Locate the cell with the specified text and output its (X, Y) center coordinate. 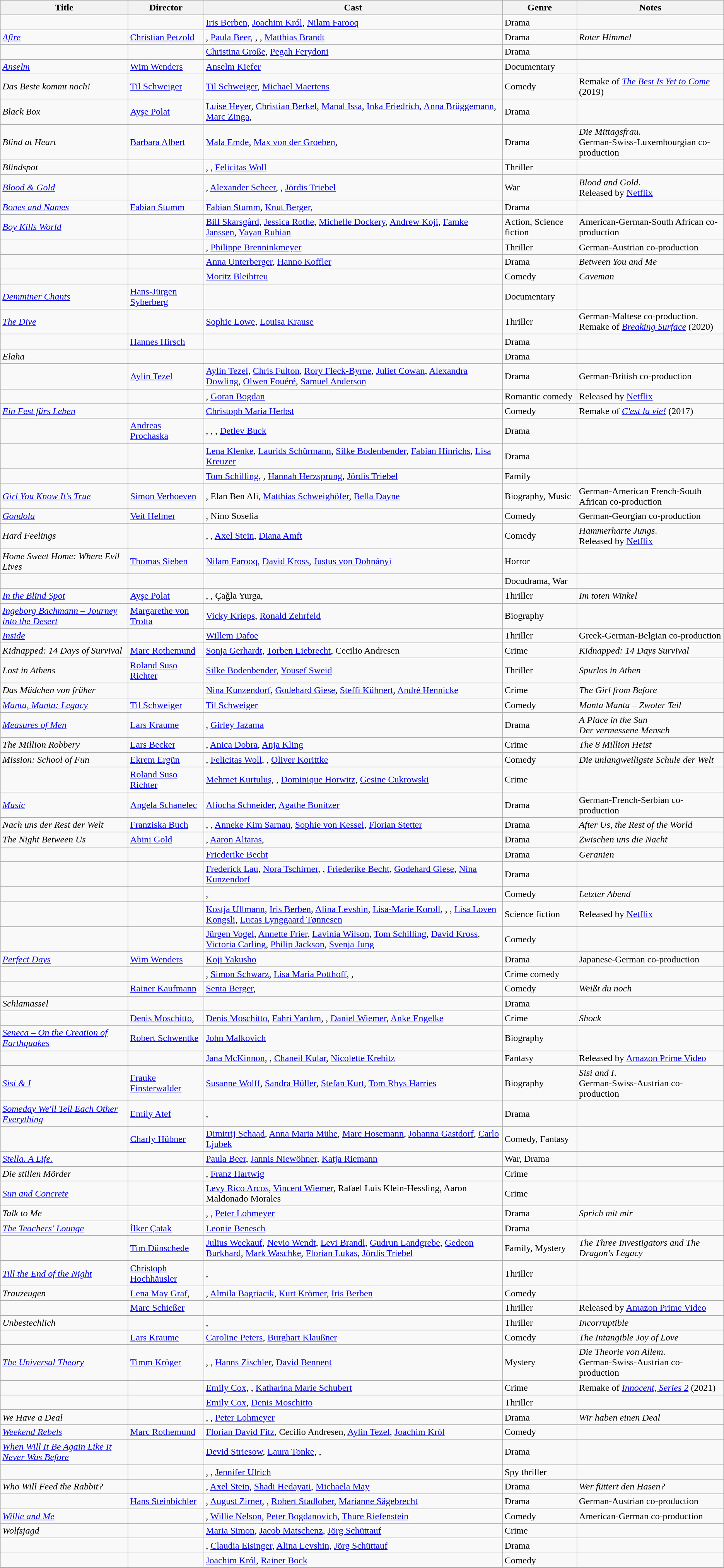
, Goran Bogdan (353, 396)
Die stillen Mörder (64, 1174)
Lena May Graf, (166, 1293)
, Alexander Scheer, , Jördis Triebel (353, 187)
Bones and Names (64, 207)
, Girley Jazama (353, 725)
Fabian Stumm, Knut Berger, (353, 207)
Leonie Benesch (353, 1228)
Devid Striesow, Laura Tonke, , (353, 1452)
, August Zirner, , Robert Stadlober, Marianne Sägebrecht (353, 1501)
Levy Rico Arcos, Vincent Wiemer, Rafael Luis Klein-Hessling, Aaron Maldonado Morales (353, 1193)
Zwischen uns die Nacht (651, 839)
Spurlos in Athen (651, 670)
A Place in the Sun Der vermessene Mensch (651, 725)
Denis Moschitto, (166, 1018)
Romantic comedy (540, 396)
Hannes Hirsch (166, 342)
, Almila Bagriacik, Kurt Krömer, Iris Berben (353, 1293)
Rainer Kaufmann (166, 989)
Veit Helmer (166, 516)
In the Blind Spot (64, 596)
German-Maltese co-production. Remake of Breaking Surface (2020) (651, 322)
, Felicitas Woll, , Oliver Korittke (353, 760)
Charly Hübner (166, 1138)
Silke Bodenbender, Yousef Sweid (353, 670)
Stella. A Life. (64, 1159)
Florian David Fitz, Cecilio Andresen, Aylin Tezel, Joachim Król (353, 1432)
When Will It Be Again Like It Never Was Before (64, 1452)
The Night Between Us (64, 839)
Tom Schilling, , Hannah Herzsprung, Jördis Triebel (353, 476)
Vicky Krieps, Ronald Zehrfeld (353, 616)
Marc Schießer (166, 1308)
German-Georgian co-production (651, 516)
Greek-German-Belgian co-production (651, 636)
Denis Moschitto, Fahri Yardım, , Daniel Wiemer, Anke Engelke (353, 1018)
, , Anneke Kim Sarnau, Sophie von Kessel, Florian Stetter (353, 825)
Thomas Sieben (166, 561)
Wir haben einen Deal (651, 1417)
Barbara Albert (166, 142)
Nina Kunzendorf, Godehard Giese, Steffi Kühnert, André Hennicke (353, 690)
Frauke Finsterwalder (166, 1083)
Simon Verhoeven (166, 496)
Family, Mystery (540, 1248)
Crime comedy (540, 974)
Christina Große, Pegah Ferydoni (353, 52)
Talk to Me (64, 1214)
Frederick Lau, Nora Tschirner, , Friederike Becht, Godehard Giese, Nina Kunzendorf (353, 875)
Aylin Tezel (166, 376)
, , Felicitas Woll (353, 167)
Anselm (64, 67)
Dimitrij Schaad, Anna Maria Mühe, Marc Hosemann, Johanna Gastdorf, Carlo Ljubek (353, 1138)
Senta Berger, (353, 989)
Girl You Know It's True (64, 496)
Sprich mit mir (651, 1214)
Wolfsjagd (64, 1531)
Gondola (64, 516)
Mystery (540, 1363)
, Philippe Brenninkmeyer (353, 247)
Susanne Wolff, Sandra Hüller, Stefan Kurt, Tom Rhys Harries (353, 1083)
John Malkovich (353, 1038)
German-American French-South African co-production (651, 496)
Manta Manta – Zwoter Teil (651, 705)
Elaha (64, 356)
Till the End of the Night (64, 1273)
Christoph Hochhäusler (166, 1273)
Lost in Athens (64, 670)
Mission: School of Fun (64, 760)
Aliocha Schneider, Agathe Bonitzer (353, 805)
Andreas Prochaska (166, 431)
German-British co-production (651, 376)
, , Çağla Yurga, (353, 596)
The Girl from Before (651, 690)
Spy thriller (540, 1472)
Nach uns der Rest der Welt (64, 825)
Cast (353, 8)
Blood and Gold. Released by Netflix (651, 187)
, , Axel Stein, Diana Amft (353, 536)
Between You and Me (651, 262)
, Paula Beer, , , Matthias Brandt (353, 37)
Iris Berben, Joachim Król, Nilam Farooq (353, 22)
Wer füttert den Hasen? (651, 1487)
Title (64, 8)
Science fiction (540, 914)
Bill Skarsgård, Jessica Rothe, Michelle Dockery, Andrew Koji, Famke Janssen, Yayan Ruhian (353, 227)
, Willie Nelson, Peter Bogdanovich, Thure Riefenstein (353, 1516)
Tim Dünschede (166, 1248)
Anna Unterberger, Hanno Koffler (353, 262)
The Teachers' Lounge (64, 1228)
Notes (651, 8)
Japanese-German co-production (651, 959)
Measures of Men (64, 725)
Manta, Manta: Legacy (64, 705)
Demminer Chants (64, 296)
Blindspot (64, 167)
Roter Himmel (651, 37)
Letzter Abend (651, 894)
Jana McKinnon, , Chaneil Kular, Nicolette Krebitz (353, 1058)
Timm Kröger (166, 1363)
Kostja Ullmann, Iris Berben, Alina Levshin, Lisa-Marie Koroll, , , Lisa Loven Kongsli, Lucas Lynggaard Tønnesen (353, 914)
Horror (540, 561)
Franziska Buch (166, 825)
Director (166, 8)
Sonja Gerhardt, Torben Liebrecht, Cecilio Andresen (353, 650)
Luise Heyer, Christian Berkel, Manal Issa, Inka Friedrich, Anna Brüggemann, Marc Zinga, (353, 111)
Unbestechlich (64, 1323)
Weißt du noch (651, 989)
Die Theorie von Allem. German-Swiss-Austrian co-production (651, 1363)
Schlamassel (64, 1003)
, , , Detlev Buck (353, 431)
, , Hanns Zischler, David Bennent (353, 1363)
Action, Science fiction (540, 227)
Hans-Jürgen Syberberg (166, 296)
Fabian Stumm (166, 207)
Sophie Lowe, Louisa Krause (353, 322)
Remake of The Best Is Yet to Come (2019) (651, 87)
Margarethe von Trotta (166, 616)
Angela Schanelec (166, 805)
Black Box (64, 111)
Emily Cox, Denis Moschitto (353, 1402)
, Axel Stein, Shadi Hedayati, Michaela May (353, 1487)
, Claudia Eisinger, Alina Levshin, Jörg Schüttauf (353, 1546)
Friederike Becht (353, 854)
Music (64, 805)
Maria Simon, Jacob Matschenz, Jörg Schüttauf (353, 1531)
Hans Steinbichler (166, 1501)
Home Sweet Home: Where Evil Lives (64, 561)
Caroline Peters, Burghart Klaußner (353, 1337)
Christoph Maria Herbst (353, 411)
Hard Feelings (64, 536)
Trauzeugen (64, 1293)
War, Drama (540, 1159)
Moritz Bleibtreu (353, 277)
Biography, Music (540, 496)
Lena Klenke, Laurids Schürmann, Silke Bodenbender, Fabian Hinrichs, Lisa Kreuzer (353, 456)
Comedy, Fantasy (540, 1138)
Remake of C'est la vie! (2017) (651, 411)
Blood & Gold (64, 187)
Remake of Innocent, Series 2 (2021) (651, 1388)
, Aaron Altaras, (353, 839)
Shock (651, 1018)
The Intangible Joy of Love (651, 1337)
Das Beste kommt noch! (64, 87)
Kidnapped: 14 Days of Survival (64, 650)
Mehmet Kurtuluş, , Dominique Horwitz, Gesine Cukrowski (353, 779)
Jürgen Vogel, Annette Frier, Lavinia Wilson, Tom Schilling, David Kross, Victoria Carling, Philip Jackson, Svenja Jung (353, 940)
Willem Dafoe (353, 636)
Afire (64, 37)
Fantasy (540, 1058)
, , Jennifer Ulrich (353, 1472)
Lars Becker (166, 745)
Emily Atef (166, 1114)
Anselm Kiefer (353, 67)
Inside (64, 636)
Sun and Concrete (64, 1193)
, Anica Dobra, Anja Kling (353, 745)
The Dive (64, 322)
War (540, 187)
Ein Fest fürs Leben (64, 411)
Geranien (651, 854)
Blind at Heart (64, 142)
Someday We'll Tell Each Other Everything (64, 1114)
Who Will Feed the Rabbit? (64, 1487)
Til Schweiger, Michael Maertens (353, 87)
Robert Schwentke (166, 1038)
Kidnapped: 14 Days Survival (651, 650)
Boy Kills World (64, 227)
Incorruptible (651, 1323)
Mala Emde, Max von der Groeben, (353, 142)
Emily Cox, , Katharina Marie Schubert (353, 1388)
Christian Petzold (166, 37)
Genre (540, 8)
Nilam Farooq, David Kross, Justus von Dohnányi (353, 561)
Paula Beer, Jannis Niewöhner, Katja Riemann (353, 1159)
Das Mädchen von früher (64, 690)
, Simon Schwarz, Lisa Maria Potthoff, , (353, 974)
Die unlangweiligste Schule der Welt (651, 760)
Koji Yakusho (353, 959)
, Nino Soselia (353, 516)
Seneca – On the Creation of Earthquakes (64, 1038)
Die Mittagsfrau. German-Swiss-Luxembourgian co-production (651, 142)
Julius Weckauf, Nevio Wendt, Levi Brandl, Gudrun Landgrebe, Gedeon Burkhard, Mark Waschke, Florian Lukas, Jördis Triebel (353, 1248)
Aylin Tezel, Chris Fulton, Rory Fleck-Byrne, Juliet Cowan, Alexandra Dowling, Olwen Fouéré, Samuel Anderson (353, 376)
Ekrem Ergün (166, 760)
The Million Robbery (64, 745)
We Have a Deal (64, 1417)
American-German co-production (651, 1516)
Docudrama, War (540, 581)
Family (540, 476)
The Universal Theory (64, 1363)
İlker Çatak (166, 1228)
American-German-South African co-production (651, 227)
, Elan Ben Ali, Matthias Schweighöfer, Bella Dayne (353, 496)
Perfect Days (64, 959)
Im toten Winkel (651, 596)
Willie and Me (64, 1516)
Caveman (651, 277)
German-French-Serbian co-production (651, 805)
The 8 Million Heist (651, 745)
Sisi and I. German-Swiss-Austrian co-production (651, 1083)
Hammerharte Jungs. Released by Netflix (651, 536)
Joachim Król, Rainer Bock (353, 1560)
The Three Investigators and The Dragon's Legacy (651, 1248)
After Us, the Rest of the World (651, 825)
Weekend Rebels (64, 1432)
Abini Gold (166, 839)
Sisi & I (64, 1083)
, Franz Hartwig (353, 1174)
Ingeborg Bachmann – Journey into the Desert (64, 616)
